Determine the [X, Y] coordinate at the center of the cell enclosing the given text.  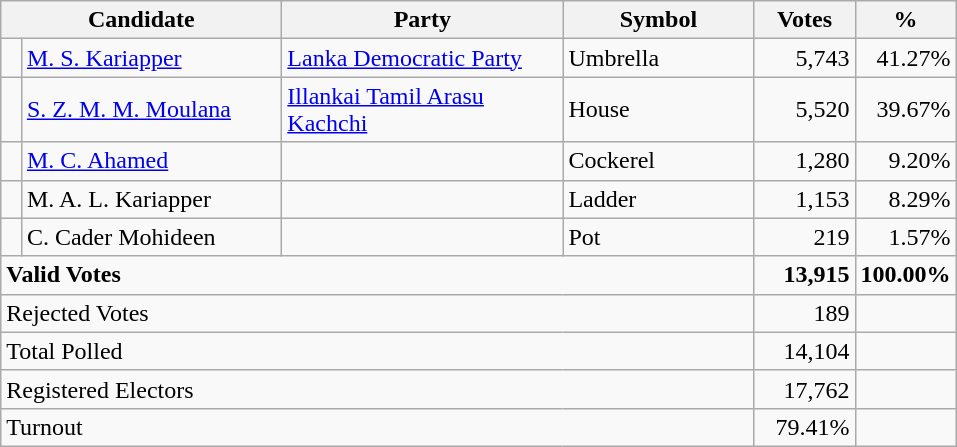
5,743 [804, 58]
1,280 [804, 161]
5,520 [804, 110]
219 [804, 237]
39.67% [906, 110]
14,104 [804, 351]
Votes [804, 20]
Valid Votes [378, 275]
8.29% [906, 199]
C. Cader Mohideen [151, 237]
Cockerel [658, 161]
Registered Electors [378, 389]
Turnout [378, 427]
189 [804, 313]
Pot [658, 237]
Umbrella [658, 58]
Symbol [658, 20]
Candidate [142, 20]
100.00% [906, 275]
Total Polled [378, 351]
13,915 [804, 275]
1.57% [906, 237]
Party [422, 20]
Ladder [658, 199]
9.20% [906, 161]
S. Z. M. M. Moulana [151, 110]
17,762 [804, 389]
M. S. Kariapper [151, 58]
Lanka Democratic Party [422, 58]
1,153 [804, 199]
House [658, 110]
M. C. Ahamed [151, 161]
Illankai Tamil Arasu Kachchi [422, 110]
79.41% [804, 427]
41.27% [906, 58]
% [906, 20]
Rejected Votes [378, 313]
M. A. L. Kariapper [151, 199]
